Locate the cell with the specified text and output its [x, y] center coordinate. 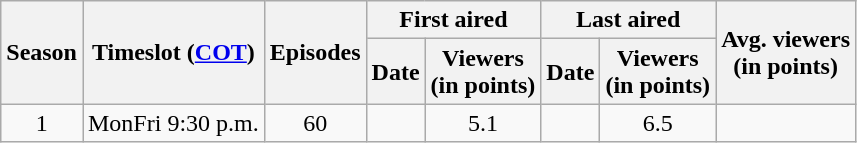
Episodes [315, 52]
Last aired [628, 20]
6.5 [658, 123]
5.1 [483, 123]
Timeslot (COT) [173, 52]
60 [315, 123]
Avg. viewers(in points) [786, 52]
Season [42, 52]
1 [42, 123]
First aired [454, 20]
MonFri 9:30 p.m. [173, 123]
